Extract the (X, Y) coordinate from the center of the cell holding the provided text.  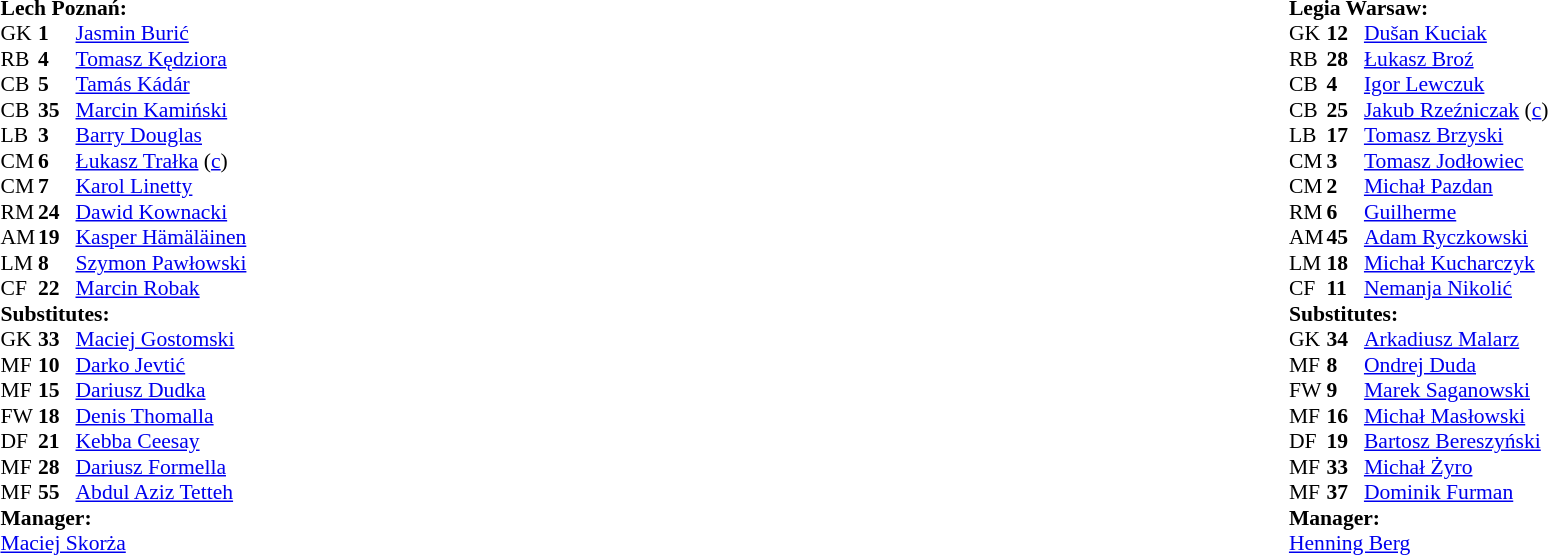
55 (57, 493)
5 (57, 85)
25 (1345, 110)
Kasper Hämäläinen (162, 237)
Dariusz Formella (162, 467)
Szymon Pawłowski (162, 263)
Abdul Aziz Tetteh (162, 493)
1 (57, 33)
34 (1345, 339)
11 (1345, 289)
Karol Linetty (162, 187)
Darko Jevtić (162, 365)
Dariusz Dudka (162, 391)
Substitutes: (123, 314)
Denis Thomalla (162, 416)
Manager: (123, 518)
35 (57, 110)
Maciej Gostomski (162, 339)
37 (1345, 493)
Dawid Kownacki (162, 212)
9 (1345, 391)
7 (57, 187)
15 (57, 391)
Tamás Kádár (162, 85)
Tomasz Kędziora (162, 59)
Kebba Ceesay (162, 441)
16 (1345, 416)
Barry Douglas (162, 135)
21 (57, 441)
2 (1345, 187)
12 (1345, 33)
45 (1345, 237)
24 (57, 212)
Jasmin Burić (162, 33)
22 (57, 289)
Marcin Kamiński (162, 110)
17 (1345, 135)
10 (57, 365)
Łukasz Trałka (c) (162, 161)
Marcin Robak (162, 289)
